Find where the given text appears and provide that cell's center as [x, y] coordinate. 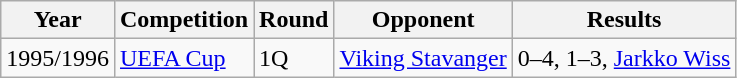
Opponent [423, 20]
Competition [184, 20]
Viking Stavanger [423, 58]
Year [58, 20]
1Q [294, 58]
Round [294, 20]
1995/1996 [58, 58]
UEFA Cup [184, 58]
Results [624, 20]
0–4, 1–3, Jarkko Wiss [624, 58]
